Return the [x, y] coordinate for the center point of the cell that contains the specified text.  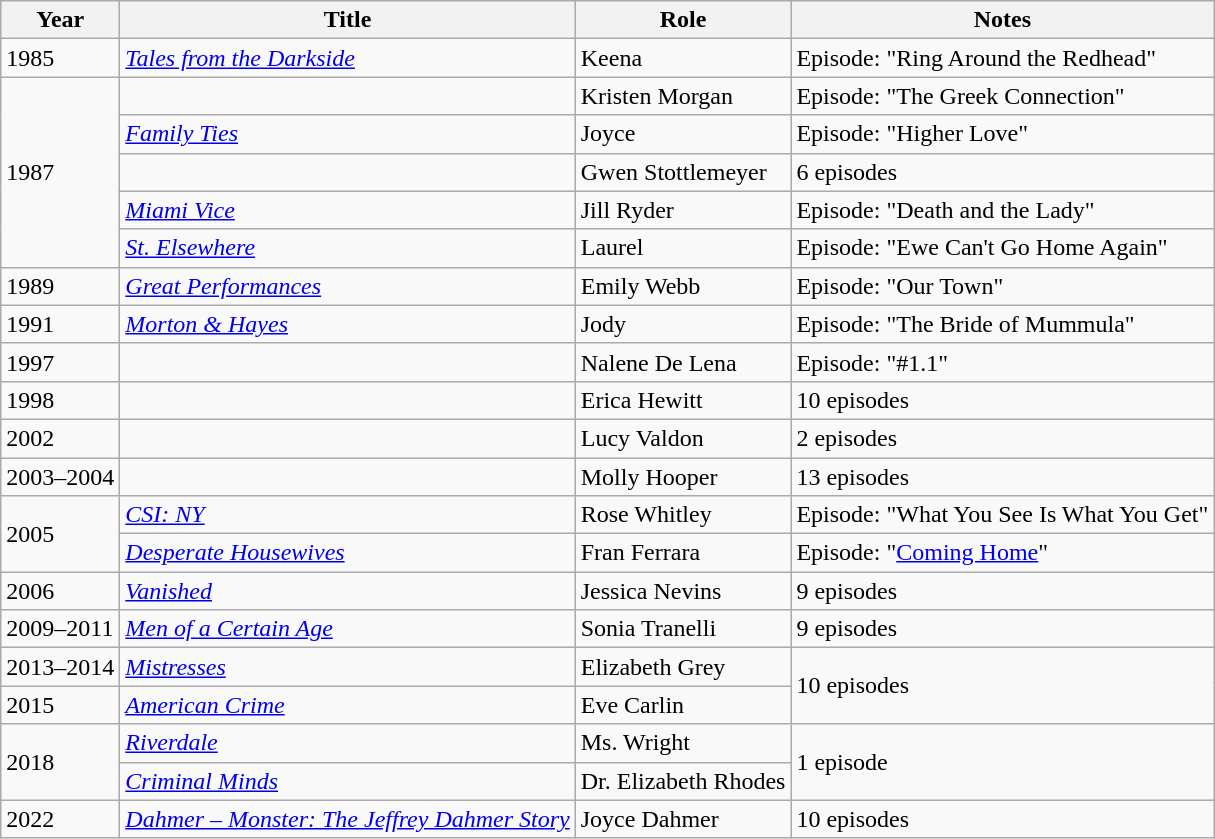
Erica Hewitt [683, 400]
Joyce Dahmer [683, 819]
Episode: "Death and the Lady" [1002, 210]
Family Ties [348, 134]
2005 [60, 534]
Laurel [683, 248]
1991 [60, 324]
Morton & Hayes [348, 324]
2015 [60, 705]
1998 [60, 400]
Episode: "Ring Around the Redhead" [1002, 58]
2003–2004 [60, 477]
2 episodes [1002, 438]
St. Elsewhere [348, 248]
Nalene De Lena [683, 362]
Episode: "Our Town" [1002, 286]
Jessica Nevins [683, 591]
American Crime [348, 705]
1985 [60, 58]
Men of a Certain Age [348, 629]
Elizabeth Grey [683, 667]
Miami Vice [348, 210]
2022 [60, 819]
Great Performances [348, 286]
Ms. Wright [683, 743]
Title [348, 20]
Year [60, 20]
Keena [683, 58]
Desperate Housewives [348, 553]
Episode: "The Greek Connection" [1002, 96]
Episode: "#1.1" [1002, 362]
Molly Hooper [683, 477]
Riverdale [348, 743]
1997 [60, 362]
Notes [1002, 20]
1989 [60, 286]
2009–2011 [60, 629]
2002 [60, 438]
Lucy Valdon [683, 438]
Episode: "The Bride of Mummula" [1002, 324]
Rose Whitley [683, 515]
Gwen Stottlemeyer [683, 172]
Jill Ryder [683, 210]
Eve Carlin [683, 705]
Dr. Elizabeth Rhodes [683, 781]
Joyce [683, 134]
Episode: "Coming Home" [1002, 553]
Tales from the Darkside [348, 58]
2006 [60, 591]
6 episodes [1002, 172]
Episode: "What You See Is What You Get" [1002, 515]
Jody [683, 324]
Emily Webb [683, 286]
2018 [60, 762]
Kristen Morgan [683, 96]
1 episode [1002, 762]
Episode: "Ewe Can't Go Home Again" [1002, 248]
Vanished [348, 591]
Dahmer – Monster: The Jeffrey Dahmer Story [348, 819]
13 episodes [1002, 477]
Sonia Tranelli [683, 629]
Role [683, 20]
Mistresses [348, 667]
Criminal Minds [348, 781]
CSI: NY [348, 515]
1987 [60, 172]
Fran Ferrara [683, 553]
Episode: "Higher Love" [1002, 134]
2013–2014 [60, 667]
